Return the (X, Y) coordinate for the center point of the cell that contains the specified text.  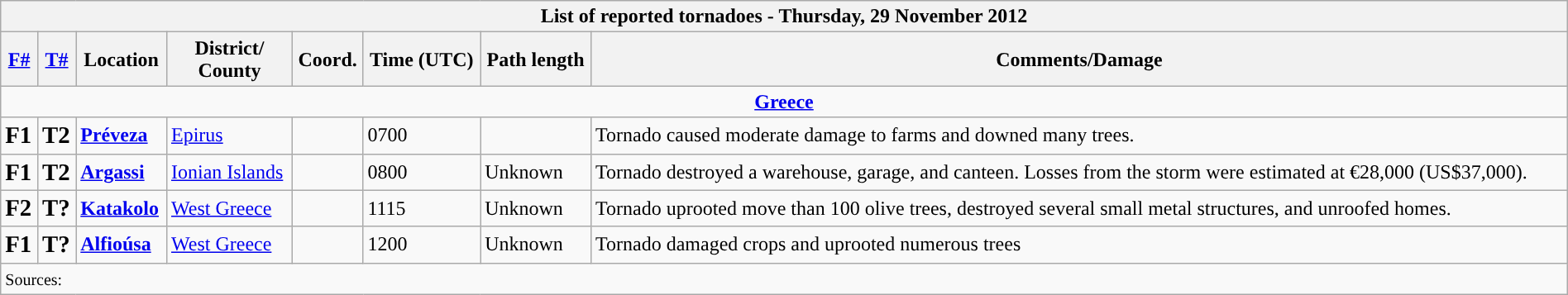
1115 (422, 208)
Location (122, 59)
0700 (422, 136)
Tornado destroyed a warehouse, garage, and canteen. Losses from the storm were estimated at €28,000 (US$37,000). (1080, 172)
1200 (422, 245)
Alfioúsa (122, 245)
0800 (422, 172)
Greece (784, 102)
F# (20, 59)
Tornado caused moderate damage to farms and downed many trees. (1080, 136)
Préveza (122, 136)
Tornado damaged crops and uprooted numerous trees (1080, 245)
Epirus (229, 136)
District/County (229, 59)
List of reported tornadoes - Thursday, 29 November 2012 (784, 17)
Ionian Islands (229, 172)
Coord. (327, 59)
Sources: (784, 278)
Argassi (122, 172)
T# (56, 59)
Path length (536, 59)
F2 (20, 208)
Comments/Damage (1080, 59)
Tornado uprooted move than 100 olive trees, destroyed several small metal structures, and unroofed homes. (1080, 208)
Time (UTC) (422, 59)
Katakolo (122, 208)
